Find where the given text appears and provide that cell's center as [x, y] coordinate. 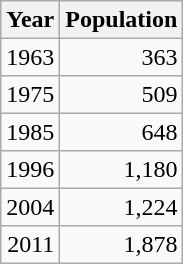
1996 [30, 170]
1,878 [122, 244]
Year [30, 20]
2011 [30, 244]
1975 [30, 94]
363 [122, 56]
648 [122, 132]
2004 [30, 206]
509 [122, 94]
1985 [30, 132]
1963 [30, 56]
Population [122, 20]
1,180 [122, 170]
1,224 [122, 206]
